Output the (x, y) coordinate of the center of the cell containing the given text.  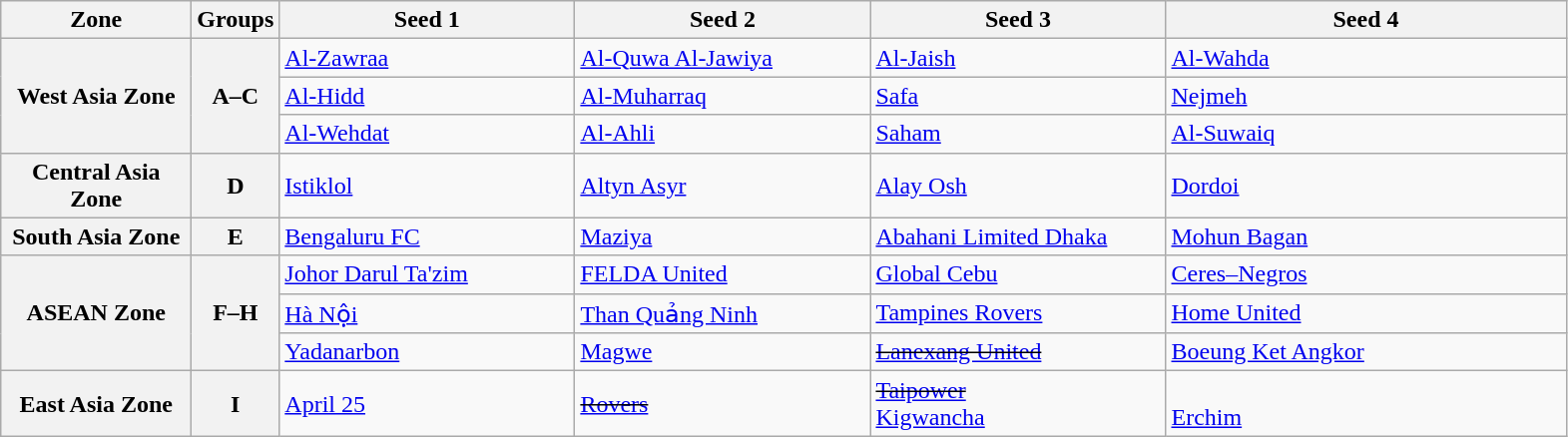
April 25 (427, 403)
Istiklol (427, 186)
Safa (1018, 96)
Abahani Limited Dhaka (1018, 236)
Al-Jaish (1018, 58)
A–C (236, 96)
Al-Muharraq (723, 96)
Groups (236, 20)
ASEAN Zone (96, 313)
Al-Ahli (723, 134)
Nejmeh (1365, 96)
West Asia Zone (96, 96)
I (236, 403)
Bengaluru FC (427, 236)
Seed 2 (723, 20)
Al-Suwaiq (1365, 134)
Alay Osh (1018, 186)
Seed 3 (1018, 20)
F–H (236, 313)
Home United (1365, 313)
Central Asia Zone (96, 186)
Mohun Bagan (1365, 236)
East Asia Zone (96, 403)
Al-Wahda (1365, 58)
Tampines Rovers (1018, 313)
Global Cebu (1018, 274)
Al-Hidd (427, 96)
Than Quảng Ninh (723, 313)
Seed 1 (427, 20)
Erchim (1365, 403)
Zone (96, 20)
Al-Wehdat (427, 134)
Maziya (723, 236)
Taipower Kigwancha (1018, 403)
Saham (1018, 134)
Ceres–Negros (1365, 274)
Dordoi (1365, 186)
Yadanarbon (427, 352)
FELDA United (723, 274)
Rovers (723, 403)
Hà Nội (427, 313)
Lanexang United (1018, 352)
Al-Quwa Al-Jawiya (723, 58)
Seed 4 (1365, 20)
Magwe (723, 352)
South Asia Zone (96, 236)
E (236, 236)
D (236, 186)
Al-Zawraa (427, 58)
Johor Darul Ta'zim (427, 274)
Boeung Ket Angkor (1365, 352)
Altyn Asyr (723, 186)
